Provide the [x, y] coordinate of the cell's center where the given text is located.  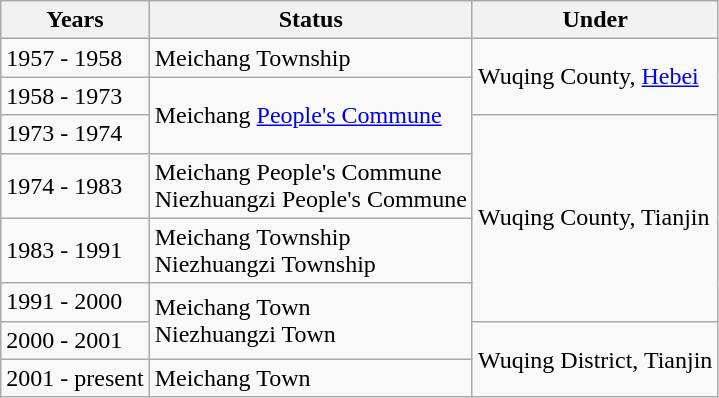
Wuqing County, Tianjin [594, 218]
1973 - 1974 [75, 134]
2001 - present [75, 378]
Status [310, 20]
1991 - 2000 [75, 302]
1957 - 1958 [75, 58]
Meichang People's CommuneNiezhuangzi People's Commune [310, 186]
2000 - 2001 [75, 340]
Wuqing District, Tianjin [594, 359]
1958 - 1973 [75, 96]
Meichang TownshipNiezhuangzi Township [310, 250]
Under [594, 20]
Years [75, 20]
1983 - 1991 [75, 250]
1974 - 1983 [75, 186]
Wuqing County, Hebei [594, 77]
Meichang TownNiezhuangzi Town [310, 321]
Meichang Town [310, 378]
Meichang Township [310, 58]
Meichang People's Commune [310, 115]
